Extract the [x, y] coordinate from the center of the cell holding the provided text.  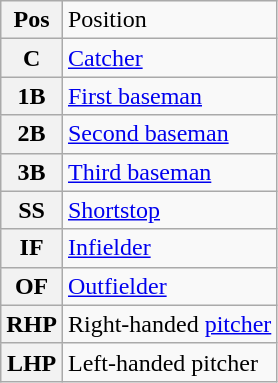
Outfielder [169, 286]
1B [32, 96]
Third baseman [169, 172]
Infielder [169, 248]
Catcher [169, 58]
Left-handed pitcher [169, 362]
Shortstop [169, 210]
Pos [32, 20]
3B [32, 172]
Position [169, 20]
Right-handed pitcher [169, 324]
Second baseman [169, 134]
OF [32, 286]
SS [32, 210]
RHP [32, 324]
C [32, 58]
First baseman [169, 96]
IF [32, 248]
LHP [32, 362]
2B [32, 134]
